Locate the cell with the specified text and output its [x, y] center coordinate. 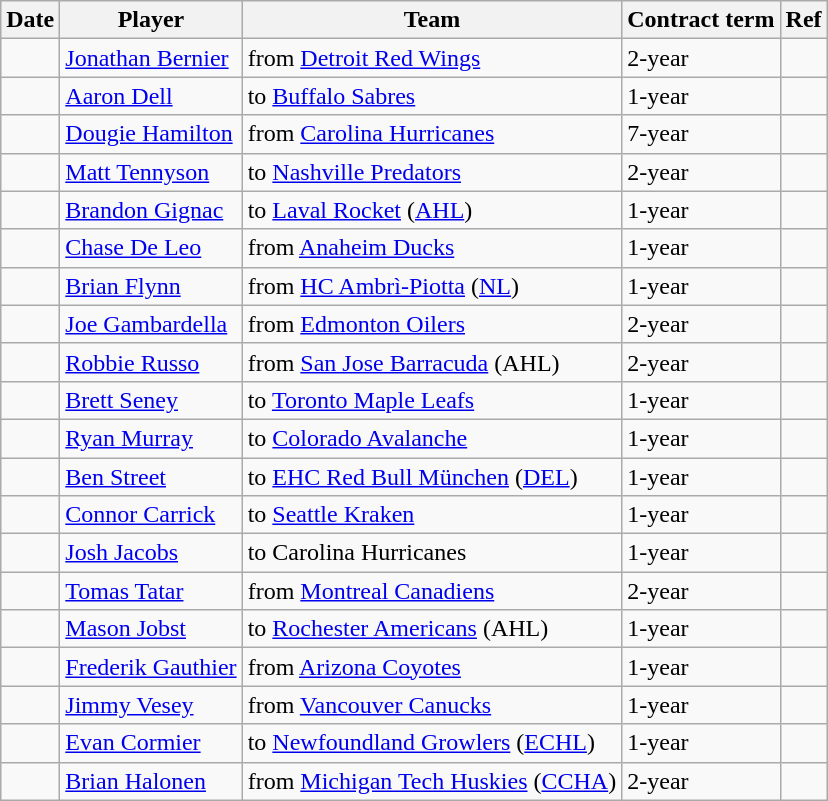
Robbie Russo [151, 362]
Dougie Hamilton [151, 134]
from Vancouver Canucks [432, 705]
Team [432, 20]
7-year [701, 134]
Brian Halonen [151, 781]
Aaron Dell [151, 96]
from Detroit Red Wings [432, 58]
Brett Seney [151, 400]
Mason Jobst [151, 629]
Matt Tennyson [151, 172]
Jimmy Vesey [151, 705]
from Anaheim Ducks [432, 248]
from Edmonton Oilers [432, 324]
to Newfoundland Growlers (ECHL) [432, 743]
from Michigan Tech Huskies (CCHA) [432, 781]
to Seattle Kraken [432, 515]
to EHC Red Bull München (DEL) [432, 477]
Ben Street [151, 477]
to Colorado Avalanche [432, 438]
Ref [804, 20]
Evan Cormier [151, 743]
Chase De Leo [151, 248]
to Carolina Hurricanes [432, 553]
to Toronto Maple Leafs [432, 400]
from Montreal Canadiens [432, 591]
Date [30, 20]
Brandon Gignac [151, 210]
Connor Carrick [151, 515]
Contract term [701, 20]
Ryan Murray [151, 438]
Brian Flynn [151, 286]
to Buffalo Sabres [432, 96]
from Arizona Coyotes [432, 667]
to Laval Rocket (AHL) [432, 210]
Josh Jacobs [151, 553]
to Nashville Predators [432, 172]
from HC Ambrì-Piotta (NL) [432, 286]
Joe Gambardella [151, 324]
from San Jose Barracuda (AHL) [432, 362]
Jonathan Bernier [151, 58]
Frederik Gauthier [151, 667]
Tomas Tatar [151, 591]
from Carolina Hurricanes [432, 134]
Player [151, 20]
to Rochester Americans (AHL) [432, 629]
